Provide the [x, y] coordinate of the cell's center where the given text is located.  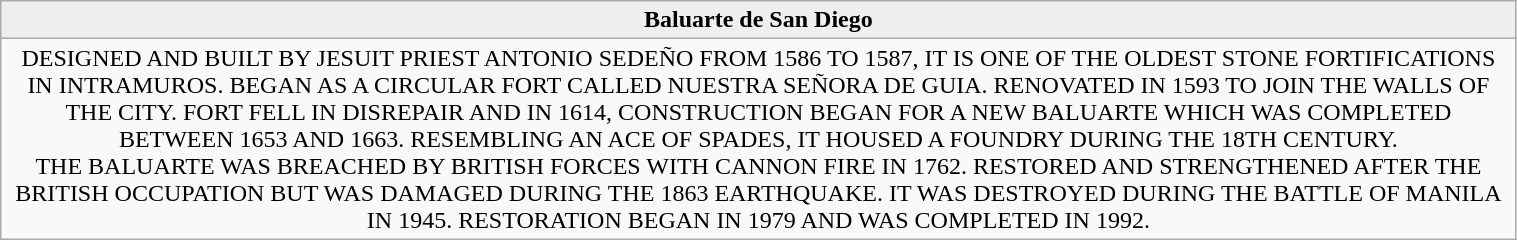
Baluarte de San Diego [758, 20]
